Search for the cell housing the specified text and yield its [x, y] center coordinate. 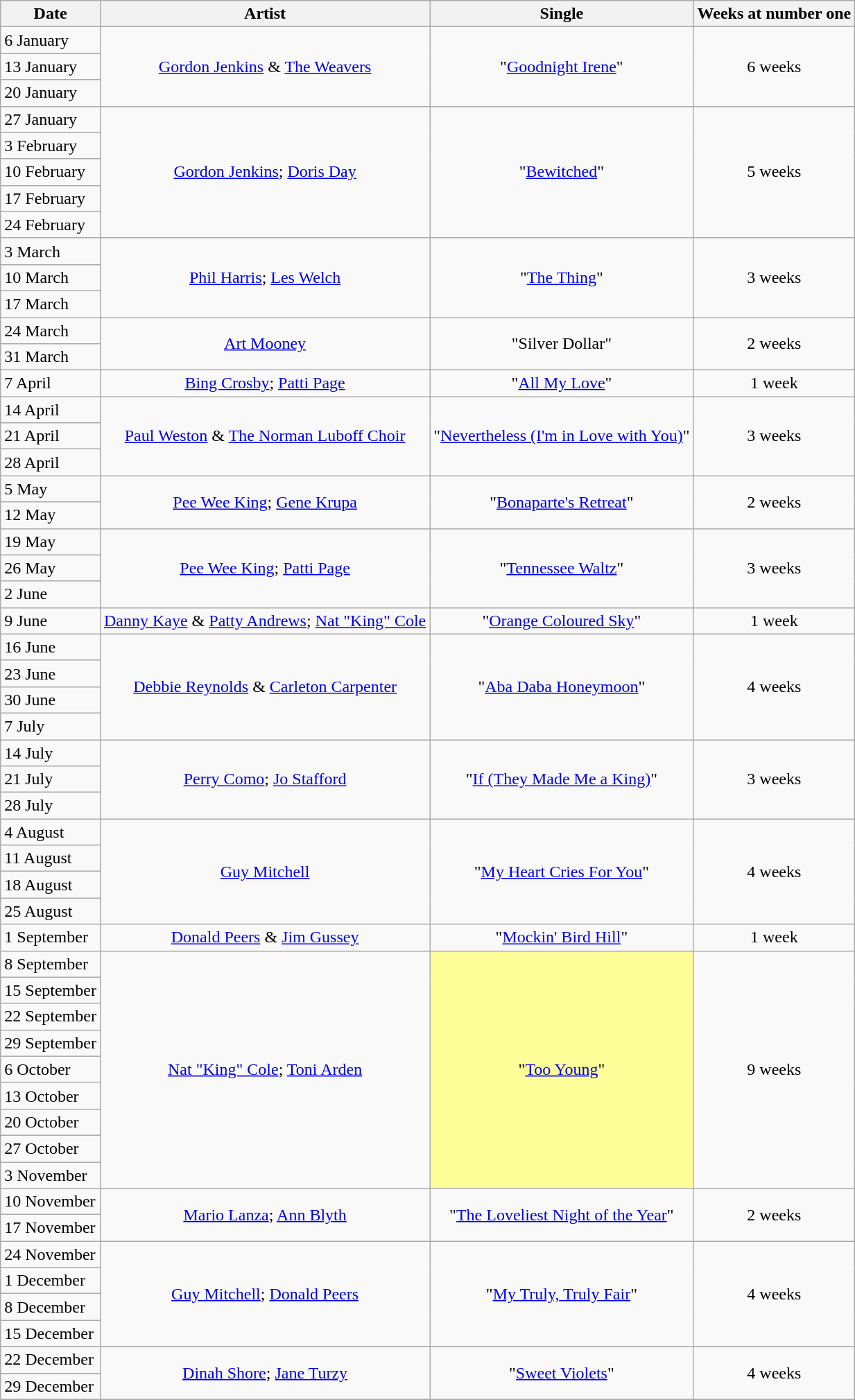
Gordon Jenkins & The Weavers [265, 67]
"The Thing" [562, 277]
21 April [51, 436]
24 February [51, 225]
Bing Crosby; Patti Page [265, 383]
7 July [51, 726]
2 June [51, 594]
22 September [51, 1017]
14 April [51, 410]
"Aba Daba Honeymoon" [562, 686]
Mario Lanza; Ann Blyth [265, 1215]
12 May [51, 515]
27 January [51, 119]
17 November [51, 1228]
3 November [51, 1175]
16 June [51, 647]
"Orange Coloured Sky" [562, 621]
Donald Peers & Jim Gussey [265, 937]
Date [51, 14]
"Sweet Violets" [562, 1373]
Nat "King" Cole; Toni Arden [265, 1069]
29 December [51, 1386]
"Tennessee Waltz" [562, 568]
8 December [51, 1307]
25 August [51, 911]
26 May [51, 568]
6 January [51, 40]
"Silver Dollar" [562, 344]
Pee Wee King; Gene Krupa [265, 502]
9 June [51, 621]
14 July [51, 752]
20 January [51, 93]
Gordon Jenkins; Doris Day [265, 172]
"My Truly, Truly Fair" [562, 1294]
15 September [51, 990]
27 October [51, 1148]
31 March [51, 357]
"If (They Made Me a King)" [562, 779]
10 February [51, 172]
21 July [51, 779]
6 weeks [774, 67]
"My Heart Cries For You" [562, 872]
24 November [51, 1254]
Guy Mitchell; Donald Peers [265, 1294]
Artist [265, 14]
Danny Kaye & Patty Andrews; Nat "King" Cole [265, 621]
"Goodnight Irene" [562, 67]
19 May [51, 542]
4 August [51, 832]
7 April [51, 383]
"Mockin' Bird Hill" [562, 937]
1 September [51, 937]
20 October [51, 1122]
Paul Weston & The Norman Luboff Choir [265, 436]
Debbie Reynolds & Carleton Carpenter [265, 686]
13 January [51, 67]
13 October [51, 1096]
24 March [51, 331]
9 weeks [774, 1069]
8 September [51, 964]
3 February [51, 146]
23 June [51, 673]
28 April [51, 463]
1 December [51, 1281]
Perry Como; Jo Stafford [265, 779]
Guy Mitchell [265, 872]
Single [562, 14]
11 August [51, 858]
Dinah Shore; Jane Turzy [265, 1373]
10 November [51, 1202]
30 June [51, 700]
10 March [51, 277]
"Bewitched" [562, 172]
17 March [51, 304]
"Bonaparte's Retreat" [562, 502]
"The Loveliest Night of the Year" [562, 1215]
5 weeks [774, 172]
Phil Harris; Les Welch [265, 277]
Art Mooney [265, 344]
5 May [51, 489]
"All My Love" [562, 383]
3 March [51, 251]
"Too Young" [562, 1069]
6 October [51, 1069]
"Nevertheless (I'm in Love with You)" [562, 436]
18 August [51, 885]
22 December [51, 1360]
Pee Wee King; Patti Page [265, 568]
Weeks at number one [774, 14]
29 September [51, 1043]
15 December [51, 1333]
17 February [51, 198]
28 July [51, 806]
